Detect which cell encompasses the target text, then output its [x, y] center coordinate. 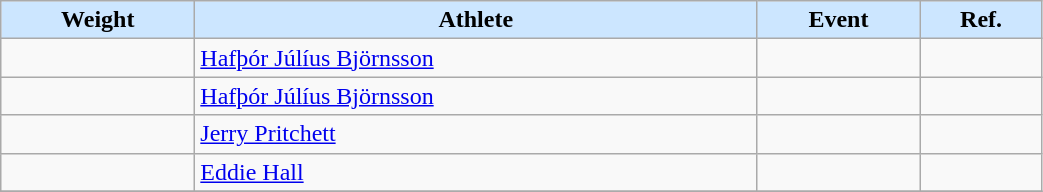
Weight [98, 20]
Jerry Pritchett [476, 134]
Eddie Hall [476, 172]
Ref. [981, 20]
Athlete [476, 20]
Event [838, 20]
